Find where the given text appears and provide that cell's center as [X, Y] coordinate. 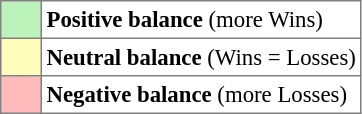
Negative balance (more Losses) [201, 95]
Positive balance (more Wins) [201, 20]
Neutral balance (Wins = Losses) [201, 57]
